Return the [X, Y] coordinate for the center point of the cell that contains the specified text.  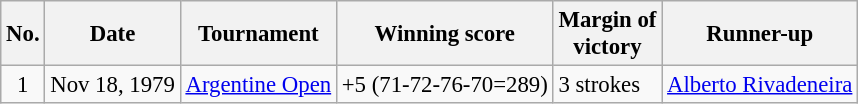
3 strokes [608, 85]
Winning score [444, 34]
Argentine Open [258, 85]
Margin ofvictory [608, 34]
Date [112, 34]
Alberto Rivadeneira [760, 85]
Runner-up [760, 34]
Tournament [258, 34]
1 [23, 85]
Nov 18, 1979 [112, 85]
+5 (71-72-76-70=289) [444, 85]
No. [23, 34]
